Provide the [X, Y] coordinate of the cell's center where the given text is located.  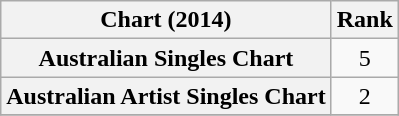
5 [364, 58]
Australian Artist Singles Chart [166, 96]
Australian Singles Chart [166, 58]
2 [364, 96]
Chart (2014) [166, 20]
Rank [364, 20]
